Identify which cell holds the provided text, then report its (X, Y) central coordinate. 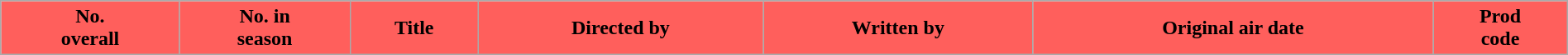
No. overall (90, 28)
No. inseason (265, 28)
Title (414, 28)
Original air date (1233, 28)
Prodcode (1500, 28)
Written by (898, 28)
Directed by (620, 28)
